Output the [x, y] coordinate of the center of the cell containing the given text.  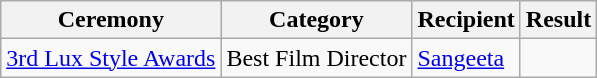
Sangeeta [466, 58]
Result [558, 20]
Category [316, 20]
3rd Lux Style Awards [111, 58]
Ceremony [111, 20]
Recipient [466, 20]
Best Film Director [316, 58]
